Detect which cell encompasses the target text, then output its (X, Y) center coordinate. 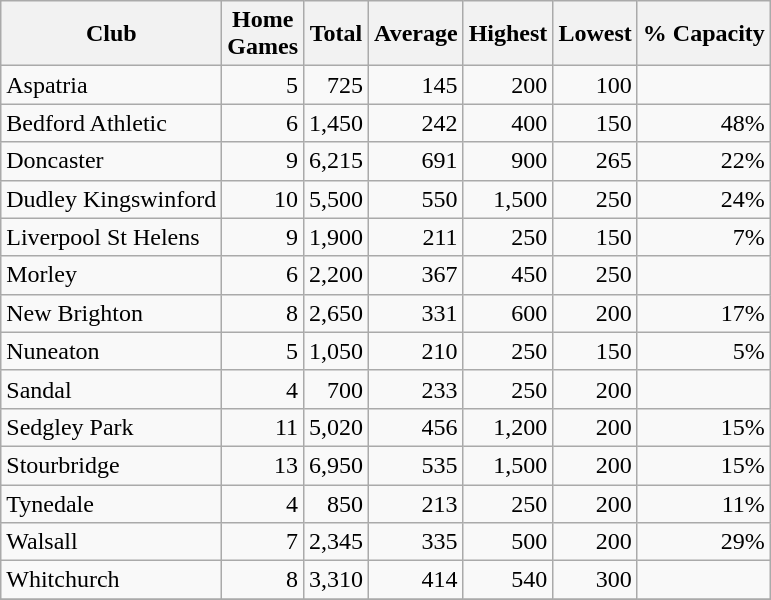
145 (416, 85)
900 (508, 161)
24% (704, 199)
29% (704, 542)
242 (416, 123)
500 (508, 542)
Total (336, 34)
691 (416, 161)
48% (704, 123)
5,020 (336, 427)
Aspatria (112, 85)
233 (416, 389)
5,500 (336, 199)
10 (263, 199)
3,310 (336, 580)
13 (263, 465)
1,200 (508, 427)
Doncaster (112, 161)
New Brighton (112, 313)
300 (595, 580)
11% (704, 503)
Sandal (112, 389)
2,650 (336, 313)
22% (704, 161)
850 (336, 503)
Bedford Athletic (112, 123)
Tynedale (112, 503)
7 (263, 542)
Highest (508, 34)
600 (508, 313)
Lowest (595, 34)
Nuneaton (112, 351)
6,950 (336, 465)
540 (508, 580)
367 (416, 275)
Liverpool St Helens (112, 237)
535 (416, 465)
400 (508, 123)
211 (416, 237)
% Capacity (704, 34)
100 (595, 85)
550 (416, 199)
Whitchurch (112, 580)
Morley (112, 275)
450 (508, 275)
7% (704, 237)
331 (416, 313)
11 (263, 427)
Stourbridge (112, 465)
2,345 (336, 542)
Dudley Kingswinford (112, 199)
265 (595, 161)
6,215 (336, 161)
HomeGames (263, 34)
Club (112, 34)
700 (336, 389)
Sedgley Park (112, 427)
2,200 (336, 275)
Walsall (112, 542)
1,050 (336, 351)
335 (416, 542)
210 (416, 351)
213 (416, 503)
725 (336, 85)
17% (704, 313)
5% (704, 351)
1,450 (336, 123)
1,900 (336, 237)
456 (416, 427)
Average (416, 34)
414 (416, 580)
